Determine the (x, y) coordinate at the center of the cell enclosing the given text.  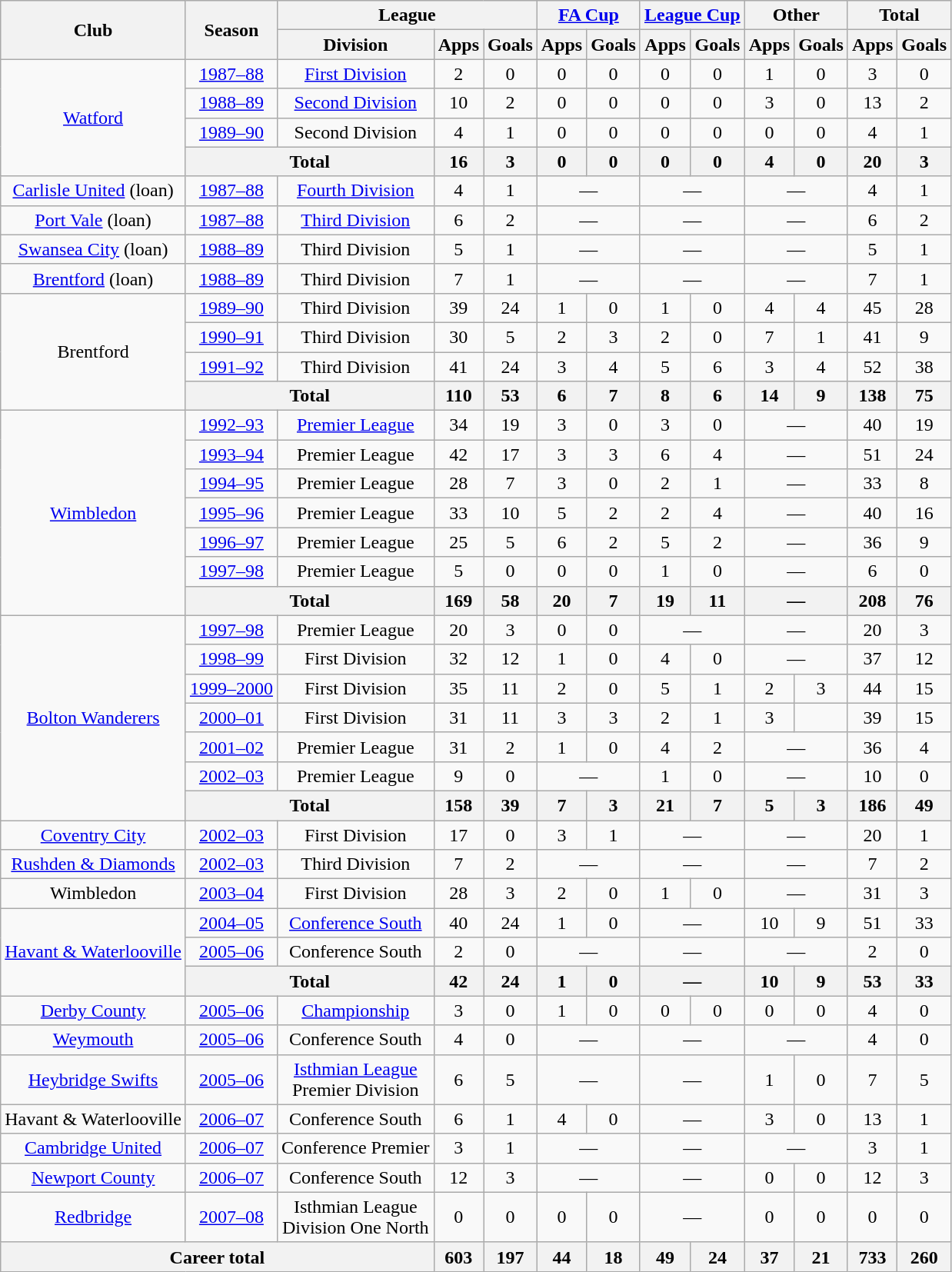
Brentford (loan) (94, 278)
52 (872, 367)
2007–08 (231, 1217)
169 (458, 601)
1996–97 (231, 542)
League (407, 15)
Port Vale (loan) (94, 220)
Cambridge United (94, 1148)
733 (872, 1257)
Watford (94, 118)
158 (458, 805)
Weymouth (94, 1040)
45 (872, 308)
2001–02 (231, 747)
Career total (217, 1257)
2004–05 (231, 923)
18 (614, 1257)
30 (458, 337)
35 (458, 688)
Redbridge (94, 1217)
208 (872, 601)
32 (458, 659)
1998–99 (231, 659)
1999–2000 (231, 688)
Isthmian LeaguePremier Division (355, 1080)
2000–01 (231, 718)
1995–96 (231, 513)
League Cup (692, 15)
34 (458, 425)
58 (511, 601)
Conference Premier (355, 1148)
FA Cup (588, 15)
603 (458, 1257)
Division (355, 45)
1994–95 (231, 484)
2003–04 (231, 894)
110 (458, 396)
Brentford (94, 351)
38 (924, 367)
Fourth Division (355, 191)
Championship (355, 1011)
1991–92 (231, 367)
25 (458, 542)
Heybridge Swifts (94, 1080)
Carlisle United (loan) (94, 191)
75 (924, 396)
1990–91 (231, 337)
260 (924, 1257)
Rushden & Diamonds (94, 864)
1992–93 (231, 425)
Newport County (94, 1177)
Swansea City (loan) (94, 249)
Bolton Wanderers (94, 718)
14 (769, 396)
Coventry City (94, 834)
138 (872, 396)
Club (94, 30)
186 (872, 805)
76 (924, 601)
197 (511, 1257)
Other (796, 15)
1993–94 (231, 455)
Season (231, 30)
Isthmian LeagueDivision One North (355, 1217)
Derby County (94, 1011)
